For the text-containing cell, return its midpoint in [x, y] coordinate format. 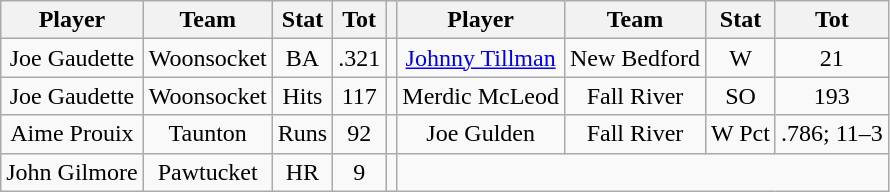
Johnny Tillman [481, 58]
Merdic McLeod [481, 96]
92 [360, 134]
21 [832, 58]
193 [832, 96]
Aime Prouix [72, 134]
John Gilmore [72, 172]
BA [302, 58]
New Bedford [634, 58]
Pawtucket [208, 172]
Taunton [208, 134]
.786; 11–3 [832, 134]
.321 [360, 58]
Joe Gulden [481, 134]
Hits [302, 96]
9 [360, 172]
SO [740, 96]
HR [302, 172]
117 [360, 96]
W [740, 58]
Runs [302, 134]
W Pct [740, 134]
